Provide the [x, y] coordinate of the cell's center where the given text is located.  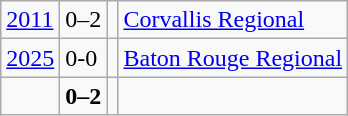
0-0 [84, 58]
Corvallis Regional [233, 20]
2011 [30, 20]
Baton Rouge Regional [233, 58]
2025 [30, 58]
